Locate the cell with the specified text and output its [x, y] center coordinate. 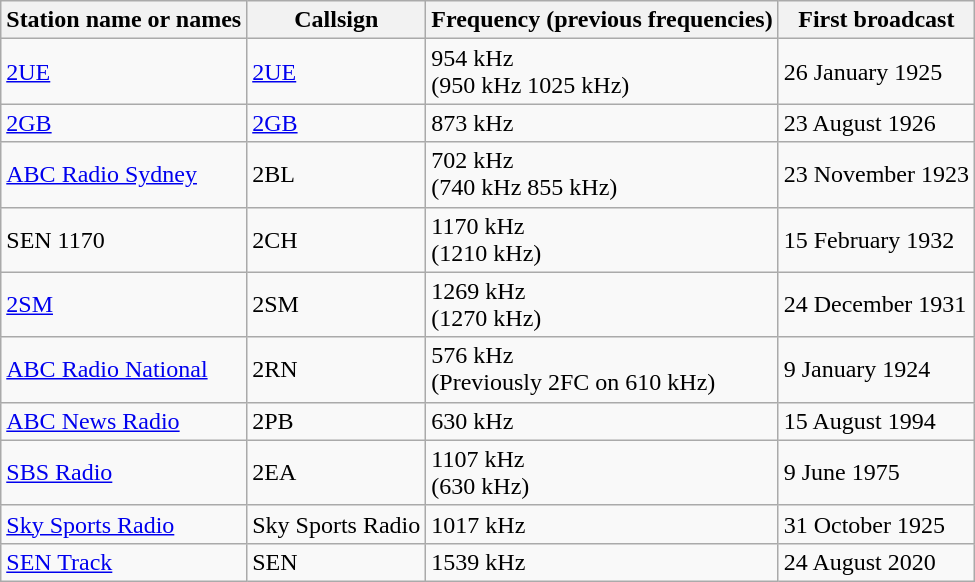
ABC News Radio [124, 421]
SEN 1170 [124, 240]
1017 kHz [602, 524]
ABC Radio Sydney [124, 174]
702 kHz(740 kHz 855 kHz) [602, 174]
1107 kHz(630 kHz) [602, 472]
954 kHz(950 kHz 1025 kHz) [602, 72]
24 December 1931 [876, 304]
2RN [336, 370]
15 February 1932 [876, 240]
1269 kHz(1270 kHz) [602, 304]
SEN Track [124, 562]
24 August 2020 [876, 562]
2EA [336, 472]
SBS Radio [124, 472]
SEN [336, 562]
First broadcast [876, 20]
26 January 1925 [876, 72]
23 August 1926 [876, 123]
1170 kHz(1210 kHz) [602, 240]
1539 kHz [602, 562]
Callsign [336, 20]
9 January 1924 [876, 370]
ABC Radio National [124, 370]
576 kHz(Previously 2FC on 610 kHz) [602, 370]
2PB [336, 421]
23 November 1923 [876, 174]
Station name or names [124, 20]
630 kHz [602, 421]
Frequency (previous frequencies) [602, 20]
873 kHz [602, 123]
15 August 1994 [876, 421]
31 October 1925 [876, 524]
2CH [336, 240]
9 June 1975 [876, 472]
2BL [336, 174]
